Return the [X, Y] coordinate for the center point of the cell that contains the specified text.  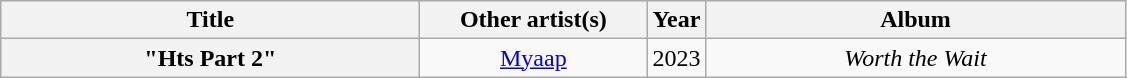
2023 [676, 58]
"Hts Part 2" [210, 58]
Myaap [534, 58]
Year [676, 20]
Other artist(s) [534, 20]
Title [210, 20]
Worth the Wait [916, 58]
Album [916, 20]
